Detect which cell encompasses the target text, then output its [X, Y] center coordinate. 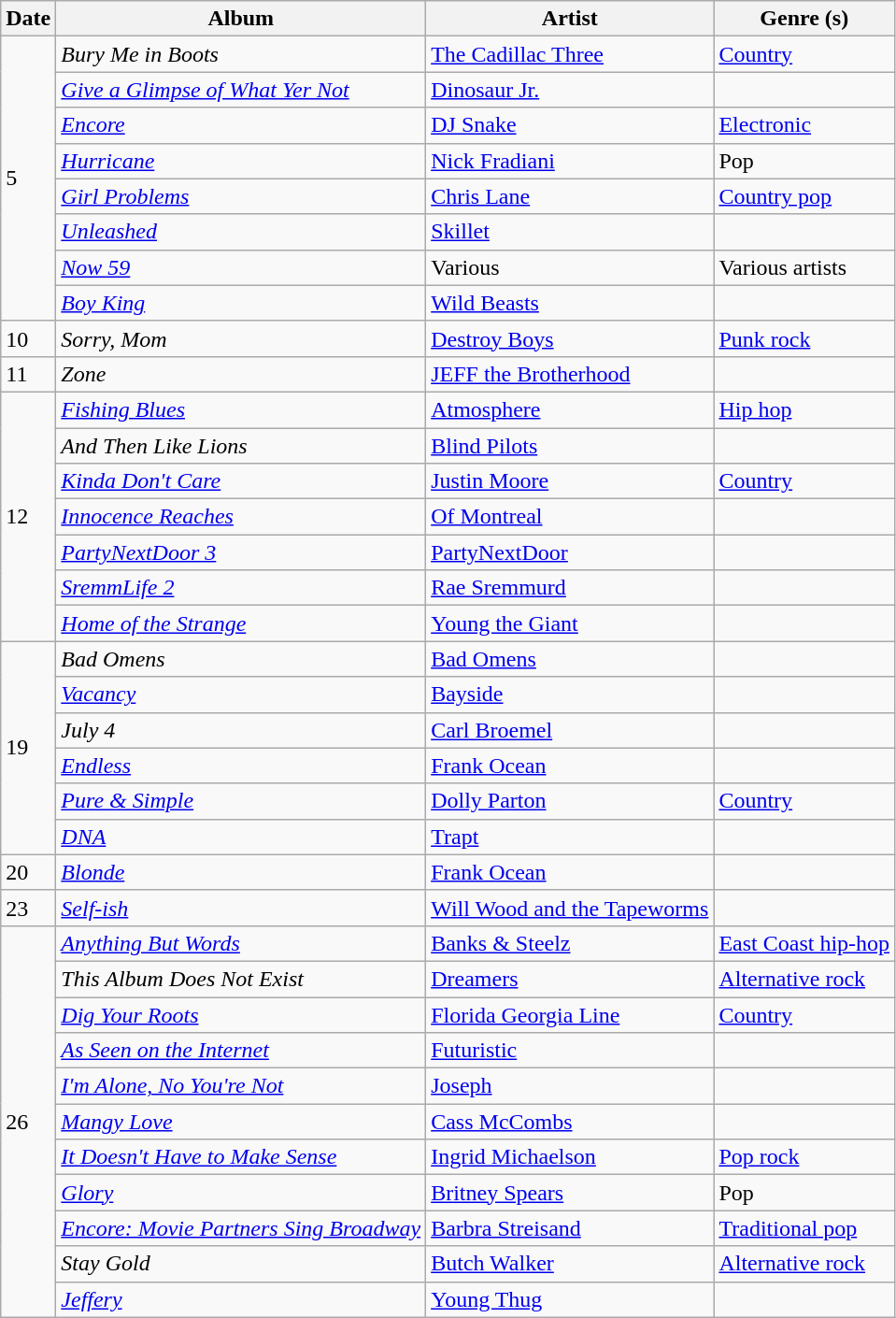
Dolly Parton [570, 801]
PartyNextDoor 3 [241, 552]
Endless [241, 766]
Vacancy [241, 695]
Hurricane [241, 161]
The Cadillac Three [570, 54]
JEFF the Brotherhood [570, 374]
Home of the Strange [241, 623]
Zone [241, 374]
19 [28, 748]
Young Thug [570, 1299]
Britney Spears [570, 1193]
Self-ish [241, 908]
Banks & Steelz [570, 943]
Barbra Streisand [570, 1228]
Justin Moore [570, 481]
Pop rock [804, 1157]
Destroy Boys [570, 338]
Dig Your Roots [241, 1014]
Butch Walker [570, 1264]
Glory [241, 1193]
Florida Georgia Line [570, 1014]
Traditional pop [804, 1228]
This Album Does Not Exist [241, 979]
Now 59 [241, 267]
Various [570, 267]
As Seen on the Internet [241, 1051]
Trapt [570, 837]
Kinda Don't Care [241, 481]
Skillet [570, 232]
12 [28, 516]
Electronic [804, 125]
Blind Pilots [570, 446]
20 [28, 872]
Unleashed [241, 232]
It Doesn't Have to Make Sense [241, 1157]
DJ Snake [570, 125]
Anything But Words [241, 943]
Encore [241, 125]
East Coast hip-hop [804, 943]
Punk rock [804, 338]
Country pop [804, 196]
Chris Lane [570, 196]
Date [28, 19]
Innocence Reaches [241, 517]
Dinosaur Jr. [570, 90]
Nick Fradiani [570, 161]
Artist [570, 19]
Sorry, Mom [241, 338]
Blonde [241, 872]
Boy King [241, 303]
Ingrid Michaelson [570, 1157]
Various artists [804, 267]
Young the Giant [570, 623]
Atmosphere [570, 409]
Of Montreal [570, 517]
Encore: Movie Partners Sing Broadway [241, 1228]
Mangy Love [241, 1122]
Dreamers [570, 979]
SremmLife 2 [241, 588]
PartyNextDoor [570, 552]
Futuristic [570, 1051]
Genre (s) [804, 19]
5 [28, 179]
Will Wood and the Tapeworms [570, 908]
I'm Alone, No You're Not [241, 1086]
DNA [241, 837]
Wild Beasts [570, 303]
Joseph [570, 1086]
Rae Sremmurd [570, 588]
Hip hop [804, 409]
And Then Like Lions [241, 446]
Carl Broemel [570, 730]
Girl Problems [241, 196]
Bayside [570, 695]
Pure & Simple [241, 801]
Jeffery [241, 1299]
Stay Gold [241, 1264]
Cass McCombs [570, 1122]
10 [28, 338]
Album [241, 19]
26 [28, 1122]
July 4 [241, 730]
Bury Me in Boots [241, 54]
Give a Glimpse of What Yer Not [241, 90]
23 [28, 908]
Fishing Blues [241, 409]
11 [28, 374]
